For the text-containing cell, return its midpoint in (x, y) coordinate format. 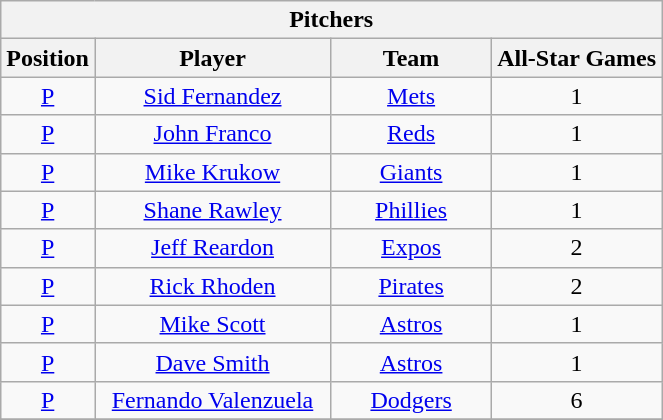
Phillies (412, 210)
Dodgers (412, 400)
Expos (412, 248)
Sid Fernandez (212, 96)
Pitchers (332, 20)
Mike Scott (212, 324)
All-Star Games (577, 58)
Giants (412, 172)
Mike Krukow (212, 172)
Mets (412, 96)
Jeff Reardon (212, 248)
6 (577, 400)
Player (212, 58)
Reds (412, 134)
Fernando Valenzuela (212, 400)
Position (48, 58)
Dave Smith (212, 362)
Pirates (412, 286)
John Franco (212, 134)
Rick Rhoden (212, 286)
Team (412, 58)
Shane Rawley (212, 210)
